Detect which cell encompasses the target text, then output its (X, Y) center coordinate. 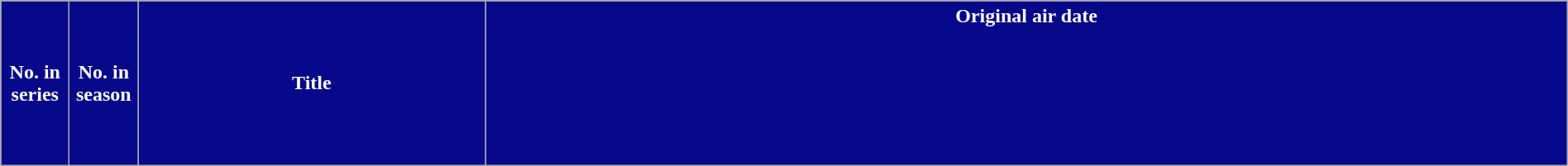
No. in season (104, 83)
No. in series (35, 83)
Original air date (1026, 83)
Title (312, 83)
